Locate the cell with the specified text and output its (x, y) center coordinate. 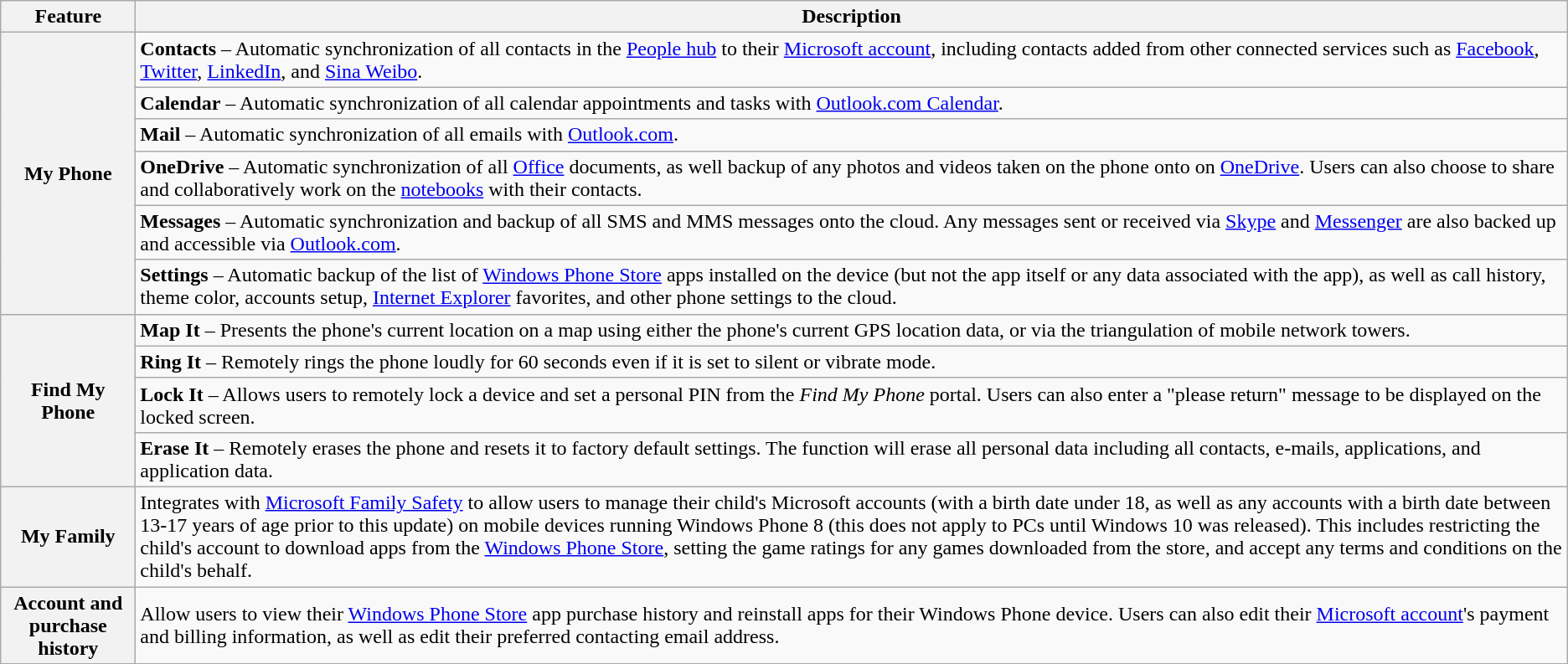
Ring It – Remotely rings the phone loudly for 60 seconds even if it is set to silent or vibrate mode. (851, 362)
My Phone (69, 173)
Feature (69, 17)
Account and purchase history (69, 625)
Description (851, 17)
Calendar – Automatic synchronization of all calendar appointments and tasks with Outlook.com Calendar. (851, 103)
My Family (69, 536)
Mail – Automatic synchronization of all emails with Outlook.com. (851, 135)
Find My Phone (69, 400)
